Detect which cell encompasses the target text, then output its (x, y) center coordinate. 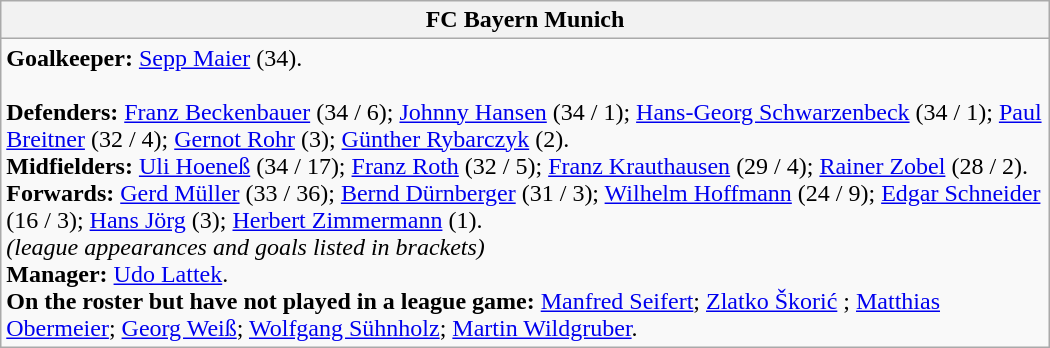
FC Bayern Munich (525, 20)
